Extract the [X, Y] coordinate from the center of the cell holding the provided text.  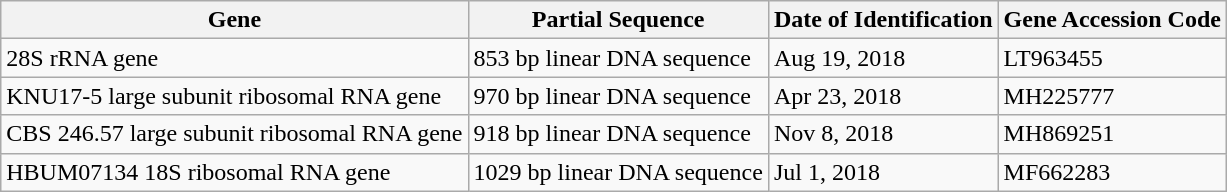
Apr 23, 2018 [883, 96]
1029 bp linear DNA sequence [618, 172]
Nov 8, 2018 [883, 134]
MF662283 [1112, 172]
LT963455 [1112, 58]
MH869251 [1112, 134]
28S rRNA gene [234, 58]
Partial Sequence [618, 20]
Date of Identification [883, 20]
Gene [234, 20]
Aug 19, 2018 [883, 58]
MH225777 [1112, 96]
Gene Accession Code [1112, 20]
970 bp linear DNA sequence [618, 96]
HBUM07134 18S ribosomal RNA gene [234, 172]
853 bp linear DNA sequence [618, 58]
KNU17-5 large subunit ribosomal RNA gene [234, 96]
CBS 246.57 large subunit ribosomal RNA gene [234, 134]
918 bp linear DNA sequence [618, 134]
Jul 1, 2018 [883, 172]
